Scan for the cell matching the given text and deliver its (x, y) coordinate at center. 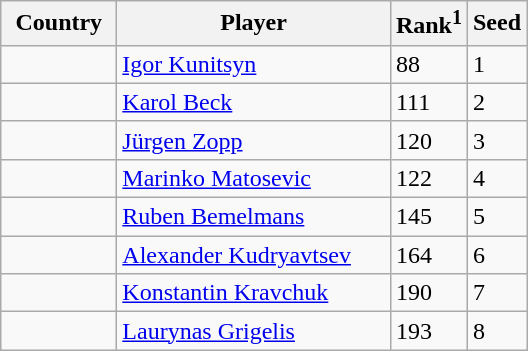
Jürgen Zopp (254, 140)
122 (428, 178)
Player (254, 24)
193 (428, 331)
111 (428, 102)
Laurynas Grigelis (254, 331)
5 (496, 217)
Rank1 (428, 24)
Konstantin Kravchuk (254, 293)
Marinko Matosevic (254, 178)
Seed (496, 24)
88 (428, 64)
164 (428, 255)
4 (496, 178)
190 (428, 293)
Igor Kunitsyn (254, 64)
2 (496, 102)
Alexander Kudryavtsev (254, 255)
120 (428, 140)
145 (428, 217)
Ruben Bemelmans (254, 217)
3 (496, 140)
7 (496, 293)
Country (59, 24)
6 (496, 255)
Karol Beck (254, 102)
8 (496, 331)
1 (496, 64)
